Provide the (x, y) coordinate of the cell's center where the given text is located.  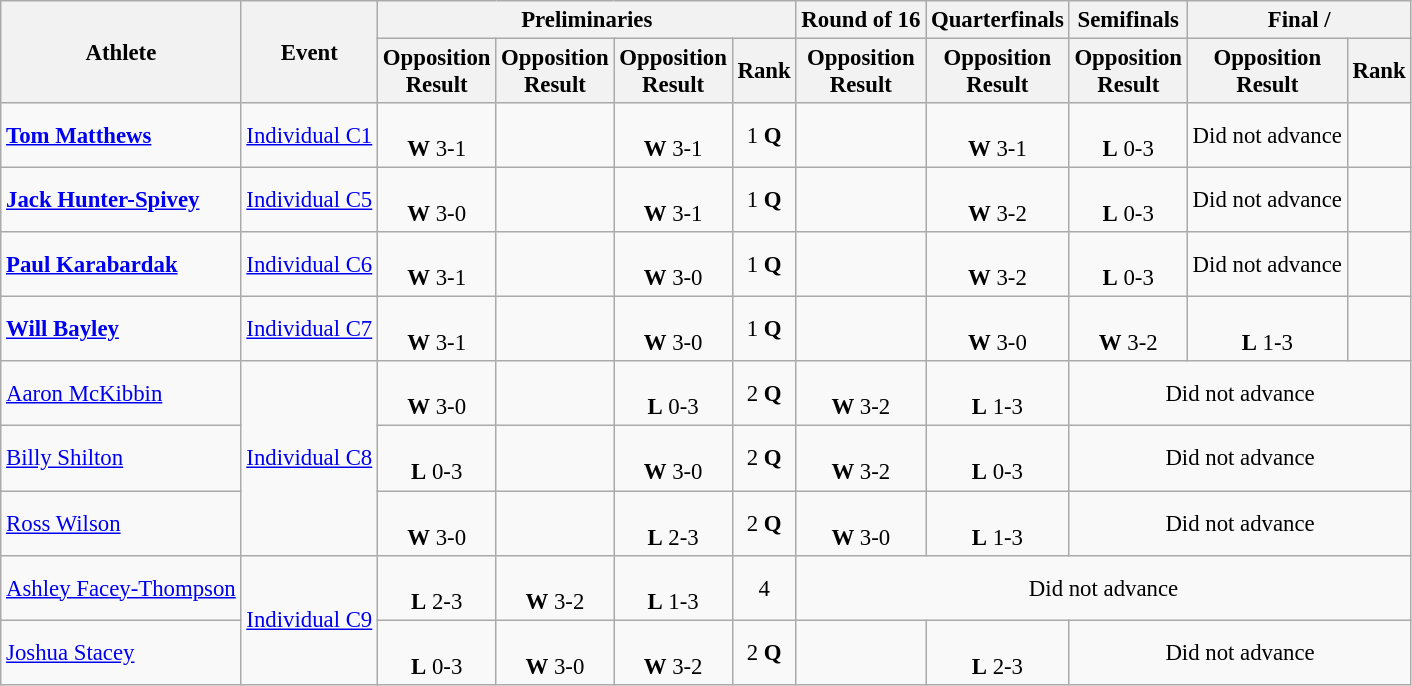
Will Bayley (121, 330)
4 (764, 588)
Athlete (121, 52)
Individual C8 (310, 459)
Final / (1299, 20)
Individual C6 (310, 264)
Individual C7 (310, 330)
Ross Wilson (121, 524)
Tom Matthews (121, 136)
Event (310, 52)
Quarterfinals (998, 20)
Individual C1 (310, 136)
Semifinals (1128, 20)
Preliminaries (587, 20)
Aaron McKibbin (121, 394)
Ashley Facey-Thompson (121, 588)
Jack Hunter-Spivey (121, 200)
Billy Shilton (121, 458)
Joshua Stacey (121, 652)
Individual C5 (310, 200)
Round of 16 (861, 20)
Paul Karabardak (121, 264)
Individual C9 (310, 620)
